Detect which cell encompasses the target text, then output its [x, y] center coordinate. 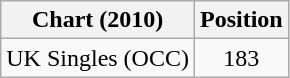
Chart (2010) [98, 20]
Position [241, 20]
183 [241, 58]
UK Singles (OCC) [98, 58]
